Capture the cell that displays the provided text and extract its [X, Y] central coordinate. 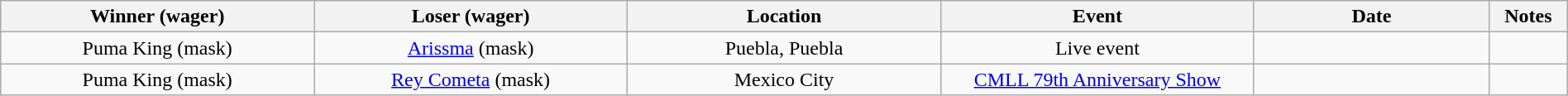
Live event [1097, 48]
Puebla, Puebla [784, 48]
Arissma (mask) [471, 48]
Winner (wager) [157, 17]
Rey Cometa (mask) [471, 79]
Mexico City [784, 79]
Notes [1528, 17]
Date [1371, 17]
CMLL 79th Anniversary Show [1097, 79]
Loser (wager) [471, 17]
Event [1097, 17]
Location [784, 17]
